Capture the cell that displays the provided text and extract its [X, Y] central coordinate. 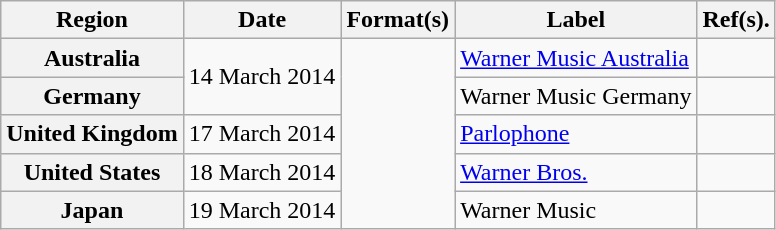
Warner Bros. [576, 172]
Parlophone [576, 134]
Warner Music [576, 210]
United States [92, 172]
Date [262, 20]
Warner Music Germany [576, 96]
18 March 2014 [262, 172]
14 March 2014 [262, 77]
Region [92, 20]
Warner Music Australia [576, 58]
17 March 2014 [262, 134]
Label [576, 20]
Australia [92, 58]
Format(s) [398, 20]
United Kingdom [92, 134]
Germany [92, 96]
Japan [92, 210]
19 March 2014 [262, 210]
Ref(s). [736, 20]
